Detect which cell encompasses the target text, then output its (x, y) center coordinate. 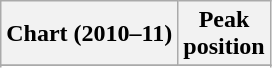
Peakposition (224, 34)
Chart (2010–11) (90, 34)
